Capture the cell that displays the provided text and extract its (x, y) central coordinate. 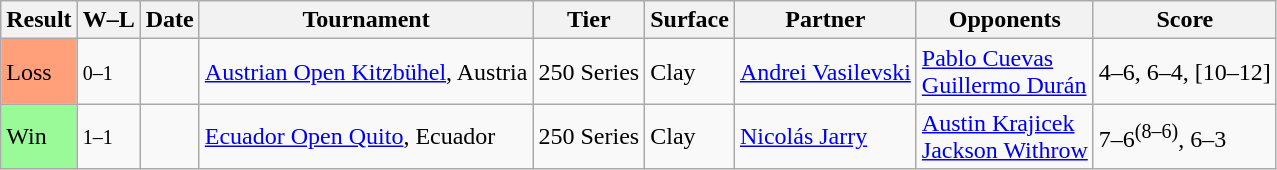
7–6(8–6), 6–3 (1184, 136)
Tournament (366, 20)
W–L (108, 20)
Loss (39, 72)
Result (39, 20)
0–1 (108, 72)
Partner (825, 20)
Austrian Open Kitzbühel, Austria (366, 72)
Tier (589, 20)
Ecuador Open Quito, Ecuador (366, 136)
Score (1184, 20)
Austin Krajicek Jackson Withrow (1004, 136)
Win (39, 136)
Andrei Vasilevski (825, 72)
Surface (690, 20)
Opponents (1004, 20)
4–6, 6–4, [10–12] (1184, 72)
Nicolás Jarry (825, 136)
Date (170, 20)
Pablo Cuevas Guillermo Durán (1004, 72)
1–1 (108, 136)
